Provide the [X, Y] coordinate of the cell's center where the given text is located.  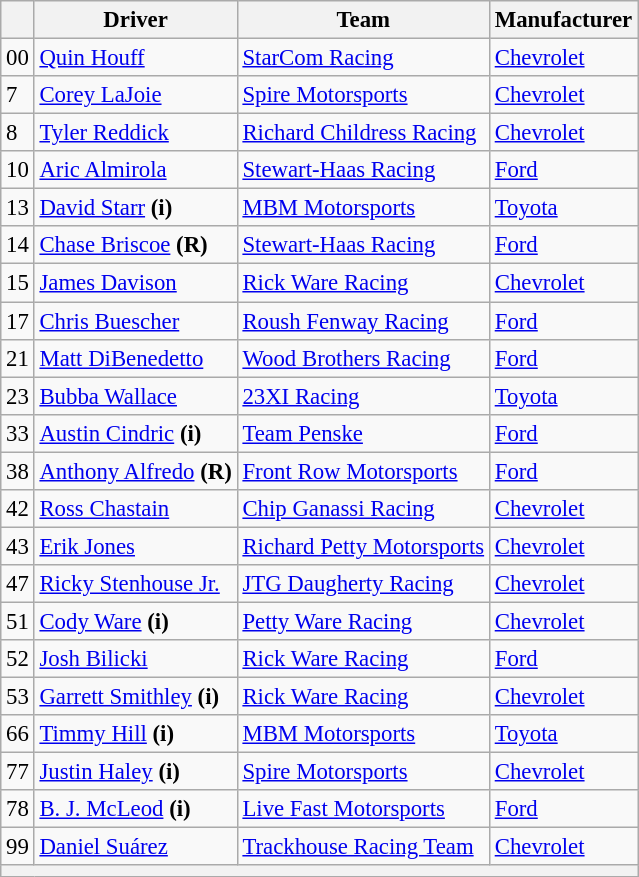
78 [18, 809]
Timmy Hill (i) [136, 734]
Live Fast Motorsports [363, 809]
Matt DiBenedetto [136, 358]
Cody Ware (i) [136, 621]
Josh Bilicki [136, 659]
51 [18, 621]
33 [18, 433]
99 [18, 847]
Manufacturer [563, 20]
38 [18, 471]
Justin Haley (i) [136, 772]
Chris Buescher [136, 321]
15 [18, 283]
23XI Racing [363, 396]
42 [18, 509]
Corey LaJoie [136, 95]
Chase Briscoe (R) [136, 245]
Erik Jones [136, 546]
Team [363, 20]
Richard Childress Racing [363, 133]
52 [18, 659]
Trackhouse Racing Team [363, 847]
Driver [136, 20]
JTG Daugherty Racing [363, 584]
Aric Almirola [136, 170]
13 [18, 208]
8 [18, 133]
Bubba Wallace [136, 396]
77 [18, 772]
47 [18, 584]
Anthony Alfredo (R) [136, 471]
00 [18, 58]
B. J. McLeod (i) [136, 809]
Team Penske [363, 433]
Ricky Stenhouse Jr. [136, 584]
66 [18, 734]
Front Row Motorsports [363, 471]
21 [18, 358]
Petty Ware Racing [363, 621]
David Starr (i) [136, 208]
7 [18, 95]
10 [18, 170]
23 [18, 396]
Garrett Smithley (i) [136, 697]
53 [18, 697]
43 [18, 546]
14 [18, 245]
Ross Chastain [136, 509]
Wood Brothers Racing [363, 358]
17 [18, 321]
Austin Cindric (i) [136, 433]
StarCom Racing [363, 58]
Daniel Suárez [136, 847]
Quin Houff [136, 58]
Chip Ganassi Racing [363, 509]
Richard Petty Motorsports [363, 546]
Tyler Reddick [136, 133]
James Davison [136, 283]
Roush Fenway Racing [363, 321]
